For the text-containing cell, return its midpoint in [X, Y] coordinate format. 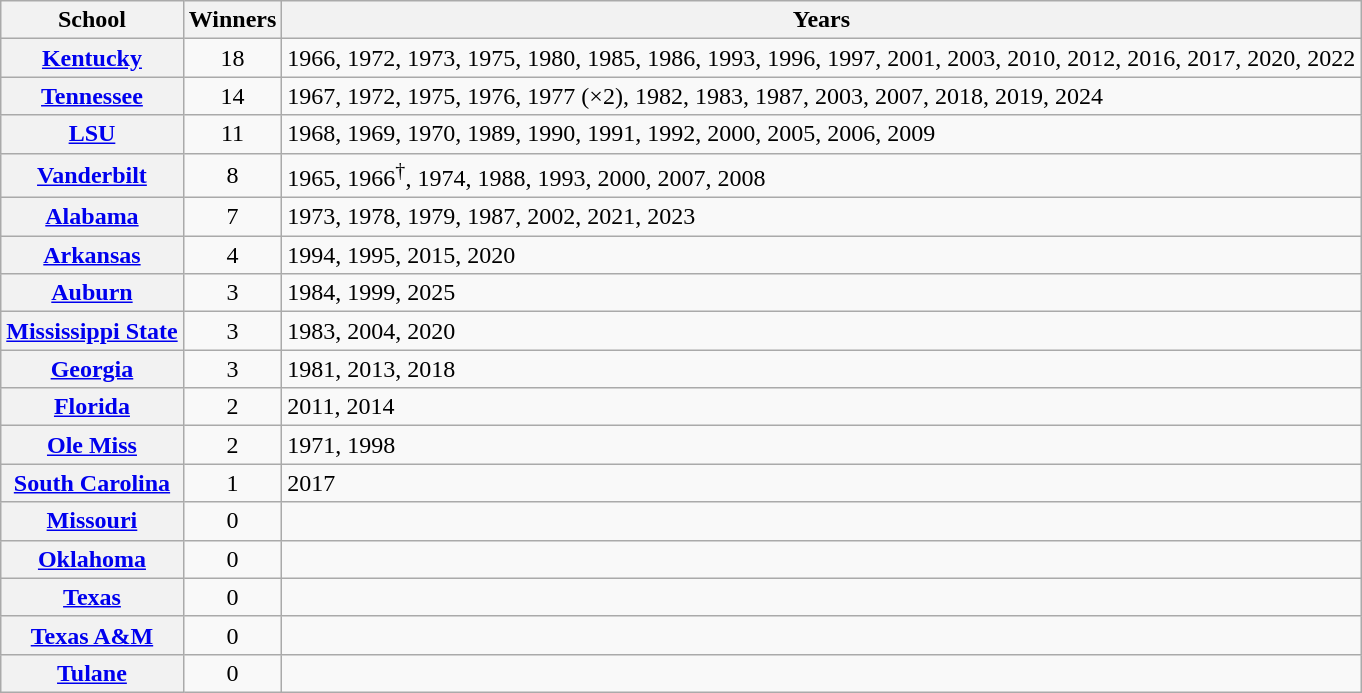
Kentucky [92, 58]
Vanderbilt [92, 176]
1984, 1999, 2025 [822, 293]
Tulane [92, 673]
1 [232, 483]
Winners [232, 20]
18 [232, 58]
Mississippi State [92, 331]
14 [232, 96]
1983, 2004, 2020 [822, 331]
Georgia [92, 369]
Texas A&M [92, 635]
1968, 1969, 1970, 1989, 1990, 1991, 1992, 2000, 2005, 2006, 2009 [822, 134]
Texas [92, 597]
8 [232, 176]
1981, 2013, 2018 [822, 369]
Florida [92, 407]
1971, 1998 [822, 445]
2017 [822, 483]
Alabama [92, 217]
1973, 1978, 1979, 1987, 2002, 2021, 2023 [822, 217]
4 [232, 255]
Tennessee [92, 96]
11 [232, 134]
1966, 1972, 1973, 1975, 1980, 1985, 1986, 1993, 1996, 1997, 2001, 2003, 2010, 2012, 2016, 2017, 2020, 2022 [822, 58]
Arkansas [92, 255]
Missouri [92, 521]
1967, 1972, 1975, 1976, 1977 (×2), 1982, 1983, 1987, 2003, 2007, 2018, 2019, 2024 [822, 96]
South Carolina [92, 483]
2011, 2014 [822, 407]
1994, 1995, 2015, 2020 [822, 255]
1965, 1966†, 1974, 1988, 1993, 2000, 2007, 2008 [822, 176]
Oklahoma [92, 559]
7 [232, 217]
LSU [92, 134]
School [92, 20]
Auburn [92, 293]
Years [822, 20]
Ole Miss [92, 445]
